Find where the given text appears and provide that cell's center as (x, y) coordinate. 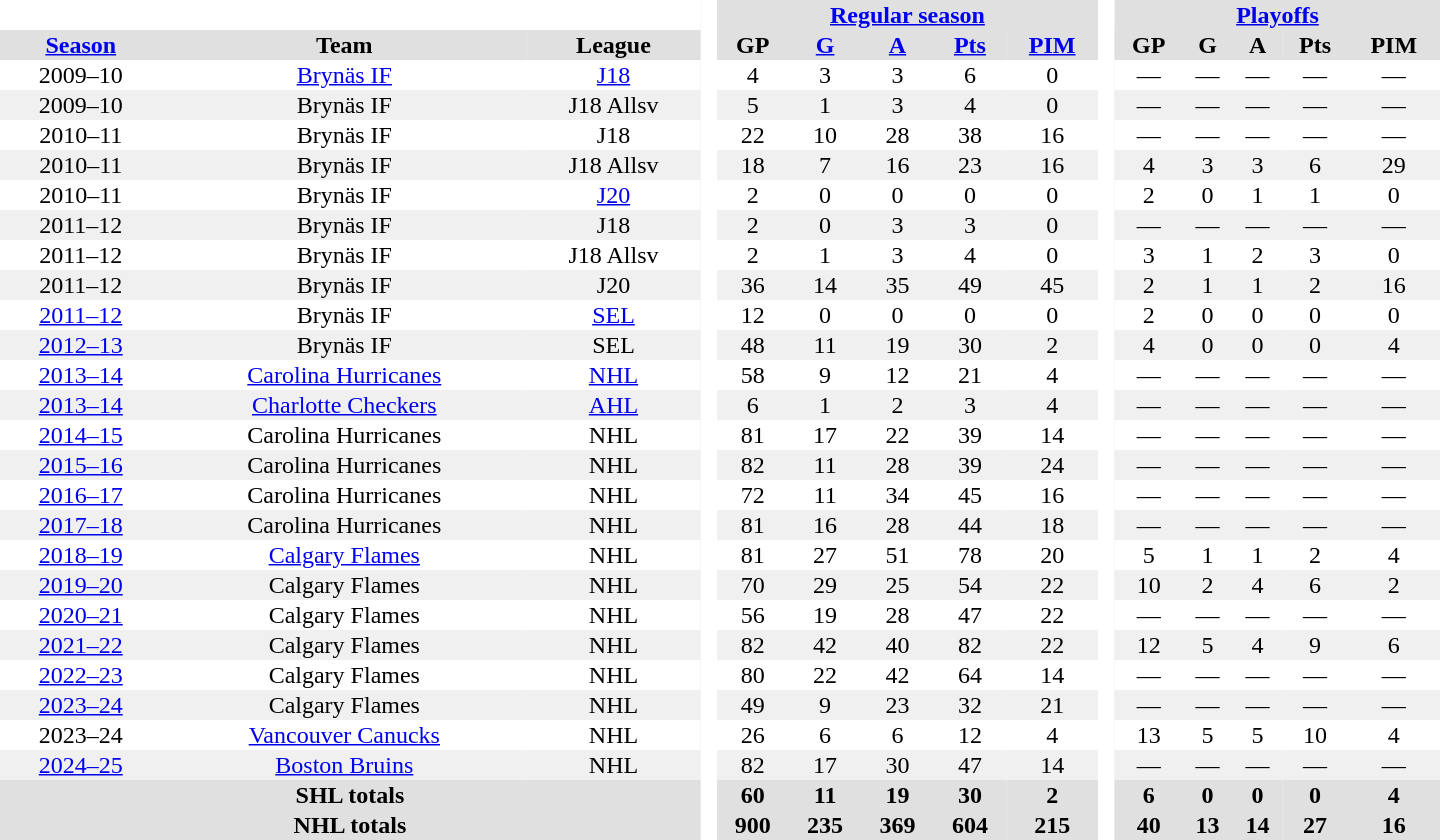
NHL totals (350, 825)
2012–13 (81, 345)
2019–20 (81, 585)
58 (753, 375)
Charlotte Checkers (345, 405)
2015–16 (81, 465)
900 (753, 825)
32 (970, 705)
56 (753, 615)
38 (970, 135)
SHL totals (350, 795)
26 (753, 735)
36 (753, 285)
2018–19 (81, 555)
604 (970, 825)
34 (897, 495)
235 (825, 825)
20 (1052, 555)
Vancouver Canucks (345, 735)
2020–21 (81, 615)
AHL (614, 405)
215 (1052, 825)
64 (970, 675)
Regular season (908, 15)
78 (970, 555)
Season (81, 45)
35 (897, 285)
Playoffs (1278, 15)
24 (1052, 465)
80 (753, 675)
7 (825, 165)
44 (970, 525)
51 (897, 555)
54 (970, 585)
2016–17 (81, 495)
2021–22 (81, 645)
2024–25 (81, 765)
369 (897, 825)
70 (753, 585)
60 (753, 795)
72 (753, 495)
25 (897, 585)
48 (753, 345)
League (614, 45)
2017–18 (81, 525)
2014–15 (81, 435)
2022–23 (81, 675)
Team (345, 45)
Boston Bruins (345, 765)
